Output the (X, Y) coordinate of the center of the cell containing the given text.  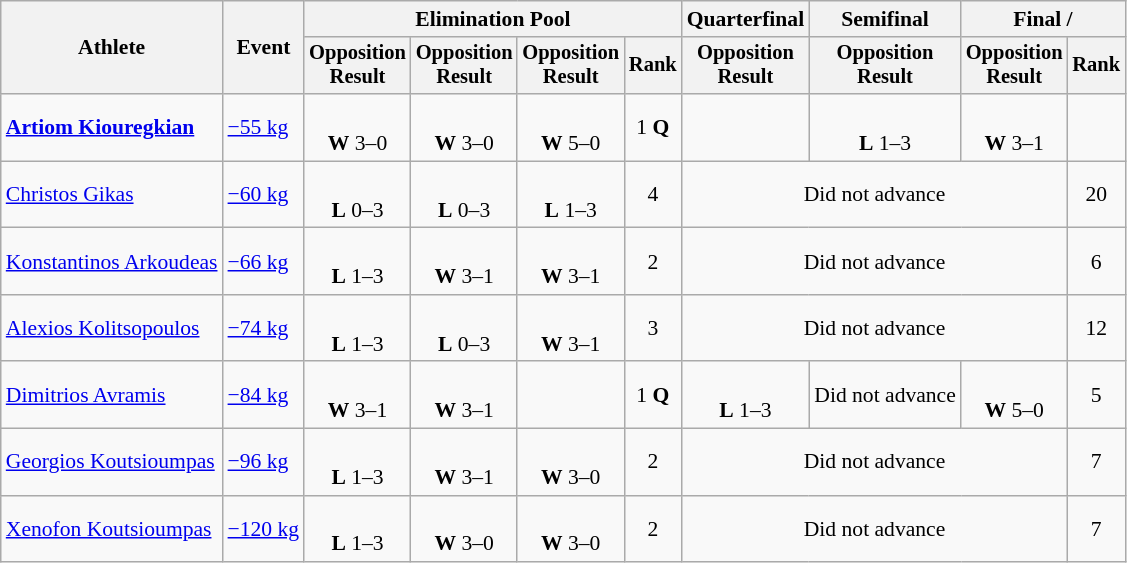
3 (653, 328)
Semifinal (885, 19)
−55 kg (264, 128)
Athlete (112, 48)
−120 kg (264, 528)
Quarterfinal (746, 19)
Artiom Kiouregkian (112, 128)
Xenofon Koutsioumpas (112, 528)
6 (1096, 262)
Event (264, 48)
−66 kg (264, 262)
5 (1096, 396)
Final / (1043, 19)
−74 kg (264, 328)
12 (1096, 328)
Georgios Koutsioumpas (112, 462)
−60 kg (264, 194)
20 (1096, 194)
Alexios Kolitsopoulos (112, 328)
Elimination Pool (492, 19)
Dimitrios Avramis (112, 396)
−96 kg (264, 462)
4 (653, 194)
Christos Gikas (112, 194)
−84 kg (264, 396)
Konstantinos Arkoudeas (112, 262)
